Locate the cell with the specified text and output its [x, y] center coordinate. 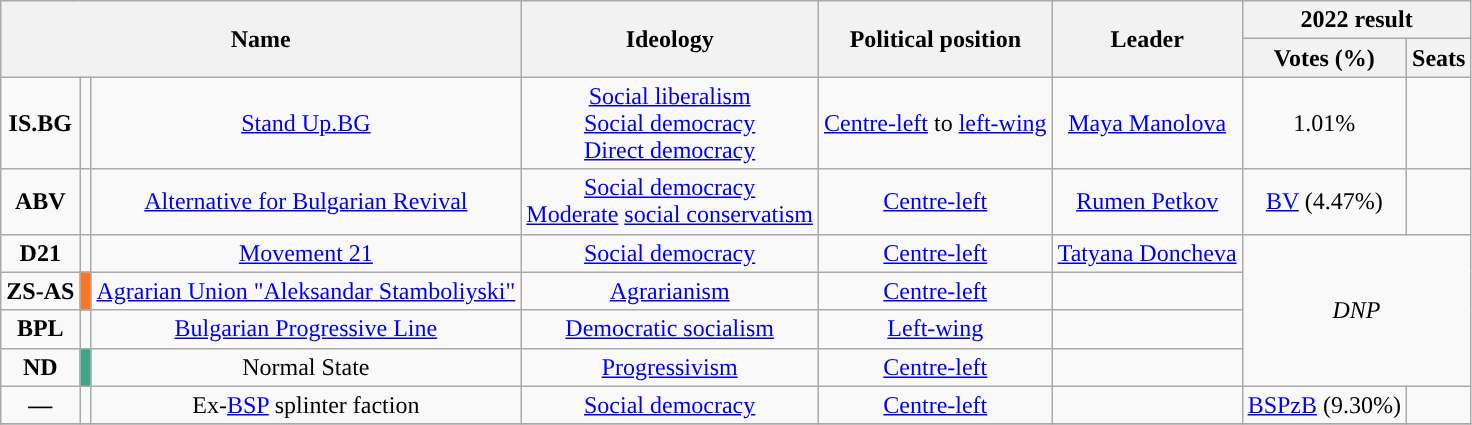
Normal State [306, 367]
ZS-AS [40, 291]
Stand Up.BG [306, 123]
ND [40, 367]
Political position [935, 39]
Left-wing [935, 329]
BV (4.47%) [1324, 202]
Votes (%) [1324, 58]
IS.BG [40, 123]
Maya Manolova [1147, 123]
ABV [40, 202]
Social democracyModerate social conservatism [670, 202]
Agrarian Union "Aleksandar Stamboliyski" [306, 291]
BPL [40, 329]
D21 [40, 253]
Agrarianism [670, 291]
Ideology [670, 39]
1.01% [1324, 123]
Movement 21 [306, 253]
Rumen Petkov [1147, 202]
Leader [1147, 39]
— [40, 405]
Democratic socialism [670, 329]
Bulgarian Progressive Line [306, 329]
DNP [1356, 310]
Centre-left to left-wing [935, 123]
Social liberalismSocial democracyDirect democracy [670, 123]
Progressivism [670, 367]
2022 result [1356, 20]
Name [261, 39]
Seats [1439, 58]
BSPzB (9.30%) [1324, 405]
Alternative for Bulgarian Revival [306, 202]
Ex-BSP splinter faction [306, 405]
Tatyana Doncheva [1147, 253]
